Return the (X, Y) coordinate for the center point of the cell that contains the specified text.  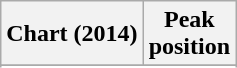
Peak position (189, 34)
Chart (2014) (72, 34)
